Determine the [X, Y] coordinate at the center of the cell enclosing the given text.  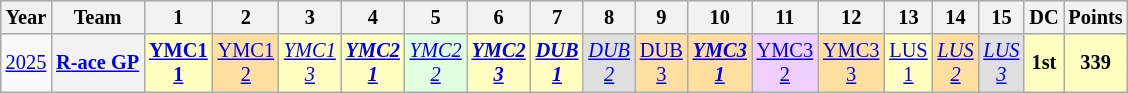
12 [851, 17]
13 [908, 17]
2025 [26, 63]
R-ace GP [98, 63]
YMC23 [499, 63]
10 [720, 17]
4 [373, 17]
8 [609, 17]
Year [26, 17]
YMC33 [851, 63]
YMC22 [436, 63]
YMC21 [373, 63]
5 [436, 17]
3 [310, 17]
1st [1044, 63]
1 [178, 17]
LUS2 [956, 63]
DUB1 [558, 63]
DC [1044, 17]
339 [1096, 63]
LUS1 [908, 63]
11 [785, 17]
Team [98, 17]
YMC12 [246, 63]
DUB3 [662, 63]
DUB2 [609, 63]
Points [1096, 17]
9 [662, 17]
YMC32 [785, 63]
7 [558, 17]
LUS3 [1001, 63]
YMC11 [178, 63]
2 [246, 17]
YMC13 [310, 63]
15 [1001, 17]
6 [499, 17]
YMC31 [720, 63]
14 [956, 17]
